Provide the (x, y) coordinate of the cell's center where the given text is located.  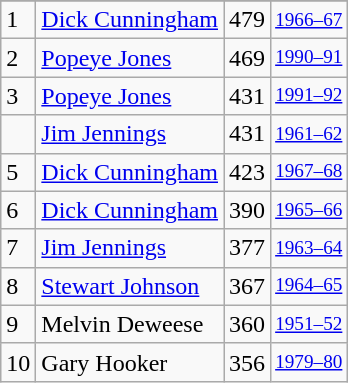
1991–92 (309, 96)
1964–65 (309, 286)
Stewart Johnson (130, 286)
479 (248, 20)
469 (248, 58)
390 (248, 210)
360 (248, 324)
3 (18, 96)
Melvin Deweese (130, 324)
1966–67 (309, 20)
1961–62 (309, 134)
1979–80 (309, 362)
1967–68 (309, 172)
1963–64 (309, 248)
Gary Hooker (130, 362)
9 (18, 324)
367 (248, 286)
10 (18, 362)
8 (18, 286)
356 (248, 362)
5 (18, 172)
7 (18, 248)
1965–66 (309, 210)
423 (248, 172)
6 (18, 210)
2 (18, 58)
377 (248, 248)
1 (18, 20)
1951–52 (309, 324)
1990–91 (309, 58)
